Search for the cell housing the specified text and yield its (X, Y) center coordinate. 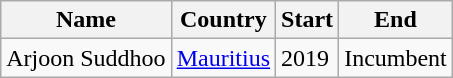
Name (86, 20)
Country (223, 20)
2019 (308, 58)
End (396, 20)
Incumbent (396, 58)
Mauritius (223, 58)
Arjoon Suddhoo (86, 58)
Start (308, 20)
